Scan for the cell matching the given text and deliver its [x, y] coordinate at center. 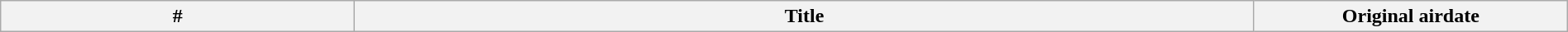
Title [805, 16]
# [178, 16]
Original airdate [1411, 16]
